Identify which cell holds the provided text, then report its (x, y) central coordinate. 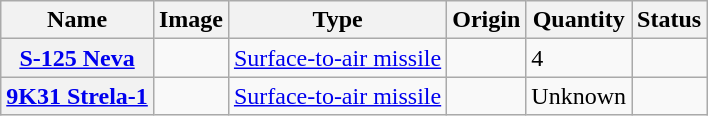
Unknown (579, 96)
9K31 Strela-1 (78, 96)
Type (337, 20)
Name (78, 20)
Origin (486, 20)
Image (190, 20)
S-125 Neva (78, 58)
Status (670, 20)
4 (579, 58)
Quantity (579, 20)
